Return the [x, y] coordinate for the center point of the cell that contains the specified text.  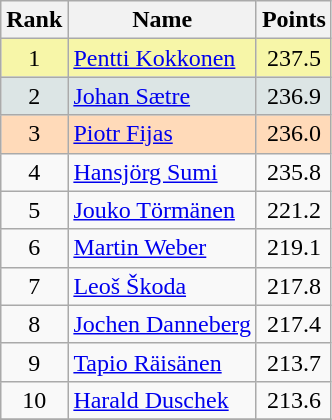
Points [294, 20]
2 [34, 96]
9 [34, 362]
10 [34, 400]
1 [34, 58]
3 [34, 134]
213.7 [294, 362]
6 [34, 248]
Hansjörg Sumi [162, 172]
Piotr Fijas [162, 134]
213.6 [294, 400]
217.4 [294, 324]
Leoš Škoda [162, 286]
5 [34, 210]
Tapio Räisänen [162, 362]
Name [162, 20]
Martin Weber [162, 248]
Jouko Törmänen [162, 210]
Harald Duschek [162, 400]
4 [34, 172]
236.0 [294, 134]
Pentti Kokkonen [162, 58]
Johan Sætre [162, 96]
237.5 [294, 58]
8 [34, 324]
235.8 [294, 172]
219.1 [294, 248]
Jochen Danneberg [162, 324]
236.9 [294, 96]
Rank [34, 20]
217.8 [294, 286]
7 [34, 286]
221.2 [294, 210]
